Determine the (X, Y) coordinate at the center of the cell enclosing the given text.  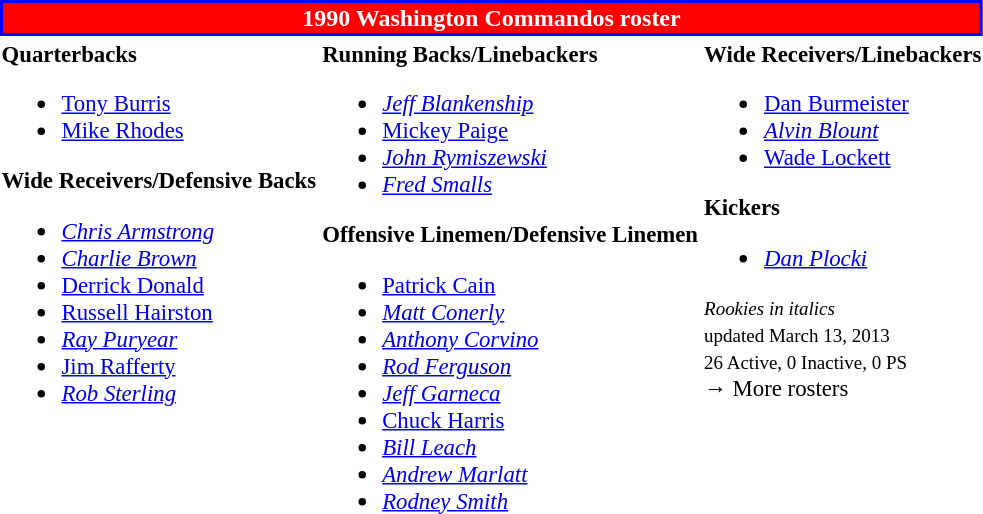
1990 Washington Commandos roster (492, 18)
